Provide the (x, y) coordinate of the cell's center where the given text is located.  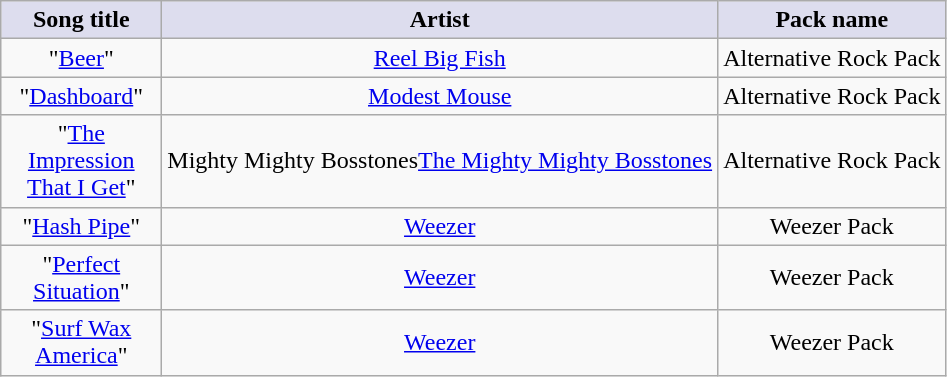
"Beer" (82, 58)
"The Impression That I Get" (82, 161)
Artist (440, 20)
Song title (82, 20)
Pack name (832, 20)
"Hash Pipe" (82, 226)
Modest Mouse (440, 96)
"Dashboard" (82, 96)
Reel Big Fish (440, 58)
Mighty Mighty BosstonesThe Mighty Mighty Bosstones (440, 161)
"Perfect Situation" (82, 278)
"Surf Wax America" (82, 342)
